From the cell containing the given text, extract its center point as [X, Y] coordinate. 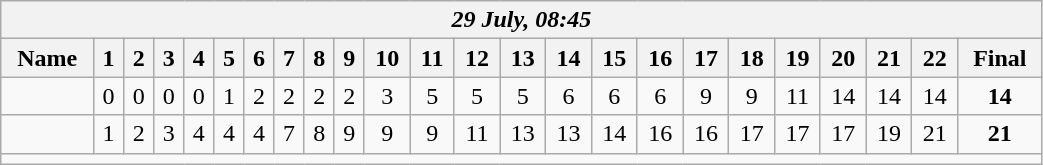
10 [387, 58]
Final [1000, 58]
18 [752, 58]
20 [843, 58]
Name [48, 58]
15 [614, 58]
12 [477, 58]
22 [935, 58]
29 July, 08:45 [522, 20]
